For the text-containing cell, return its midpoint in [X, Y] coordinate format. 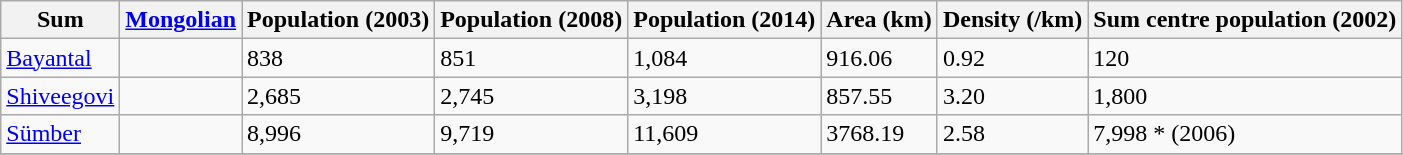
851 [532, 58]
Population (2003) [338, 20]
Bayantal [60, 58]
Shiveegovi [60, 96]
857.55 [880, 96]
3.20 [1012, 96]
3768.19 [880, 134]
838 [338, 58]
Density (/km) [1012, 20]
9,719 [532, 134]
2.58 [1012, 134]
Sum centre population (2002) [1245, 20]
7,998 * (2006) [1245, 134]
2,685 [338, 96]
0.92 [1012, 58]
120 [1245, 58]
1,084 [724, 58]
2,745 [532, 96]
Area (km) [880, 20]
916.06 [880, 58]
1,800 [1245, 96]
Population (2008) [532, 20]
Population (2014) [724, 20]
Mongolian [181, 20]
11,609 [724, 134]
Sum [60, 20]
3,198 [724, 96]
Sümber [60, 134]
8,996 [338, 134]
